Identify which cell holds the provided text, then report its [x, y] central coordinate. 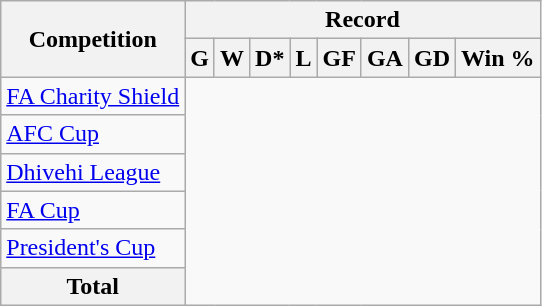
President's Cup [93, 248]
AFC Cup [93, 134]
Win % [498, 58]
L [304, 58]
GD [432, 58]
Total [93, 286]
FA Cup [93, 210]
W [232, 58]
G [200, 58]
GA [384, 58]
Competition [93, 39]
Dhivehi League [93, 172]
D* [270, 58]
FA Charity Shield [93, 96]
Record [362, 20]
GF [339, 58]
